Pinpoint the cell where the given text exists, returning its [x, y] midpoint coordinate. 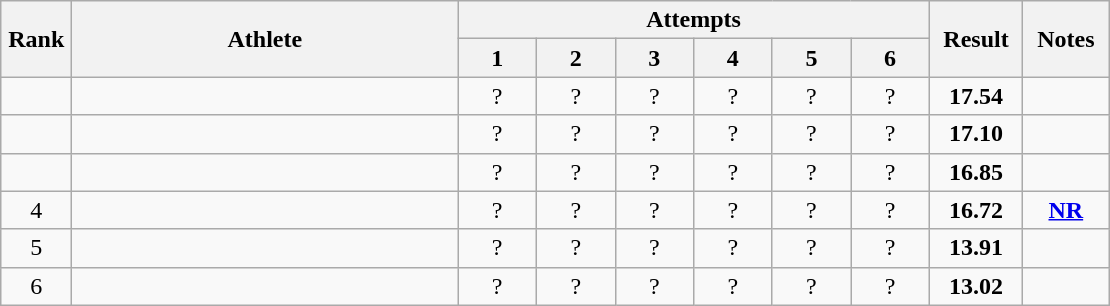
17.54 [976, 96]
NR [1066, 210]
Rank [36, 39]
Attempts [694, 20]
16.85 [976, 172]
3 [654, 58]
Athlete [265, 39]
Notes [1066, 39]
17.10 [976, 134]
13.02 [976, 286]
1 [498, 58]
2 [576, 58]
Result [976, 39]
16.72 [976, 210]
13.91 [976, 248]
